Determine the [X, Y] coordinate at the center of the cell enclosing the given text.  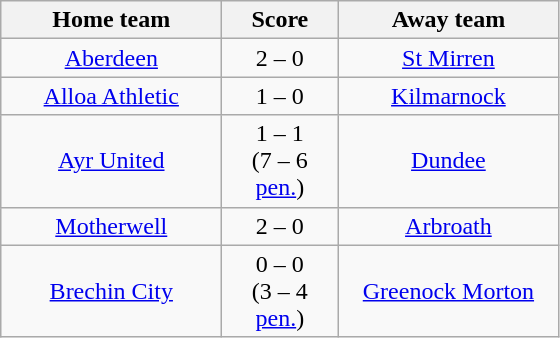
Motherwell [112, 226]
Ayr United [112, 161]
Score [280, 20]
Kilmarnock [448, 96]
1 – 0 [280, 96]
1 – 1 (7 – 6 pen.) [280, 161]
Aberdeen [112, 58]
Alloa Athletic [112, 96]
Brechin City [112, 291]
0 – 0 (3 – 4 pen.) [280, 291]
St Mirren [448, 58]
Arbroath [448, 226]
Greenock Morton [448, 291]
Dundee [448, 161]
Home team [112, 20]
Away team [448, 20]
